Locate the cell with the specified text and output its [X, Y] center coordinate. 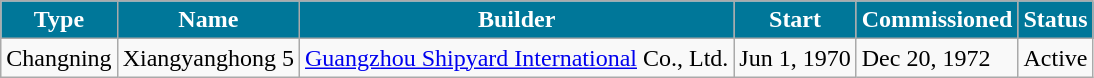
Type [59, 20]
Start [795, 20]
Jun 1, 1970 [795, 58]
Name [208, 20]
Commissioned [937, 20]
Guangzhou Shipyard International Co., Ltd. [517, 58]
Dec 20, 1972 [937, 58]
Active [1056, 58]
Builder [517, 20]
Changning [59, 58]
Status [1056, 20]
Xiangyanghong 5 [208, 58]
